Return (x, y) of the center of cell containing provided text 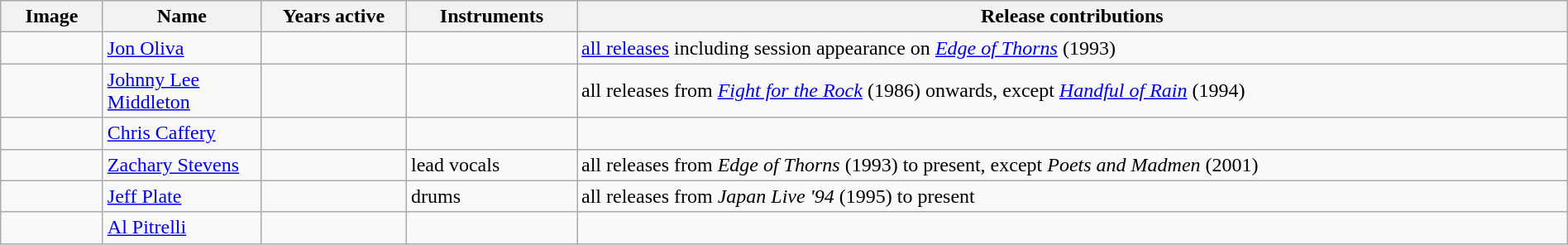
Zachary Stevens (182, 165)
all releases including session appearance on Edge of Thorns (1993) (1073, 48)
Chris Caffery (182, 133)
Al Pitrelli (182, 228)
Release contributions (1073, 17)
Jeff Plate (182, 196)
Jon Oliva (182, 48)
Image (52, 17)
all releases from Edge of Thorns (1993) to present, except Poets and Madmen (2001) (1073, 165)
lead vocals (491, 165)
all releases from Fight for the Rock (1986) onwards, except Handful of Rain (1994) (1073, 91)
Name (182, 17)
Johnny Lee Middleton (182, 91)
Instruments (491, 17)
drums (491, 196)
all releases from Japan Live '94 (1995) to present (1073, 196)
Years active (333, 17)
